Detect which cell encompasses the target text, then output its [x, y] center coordinate. 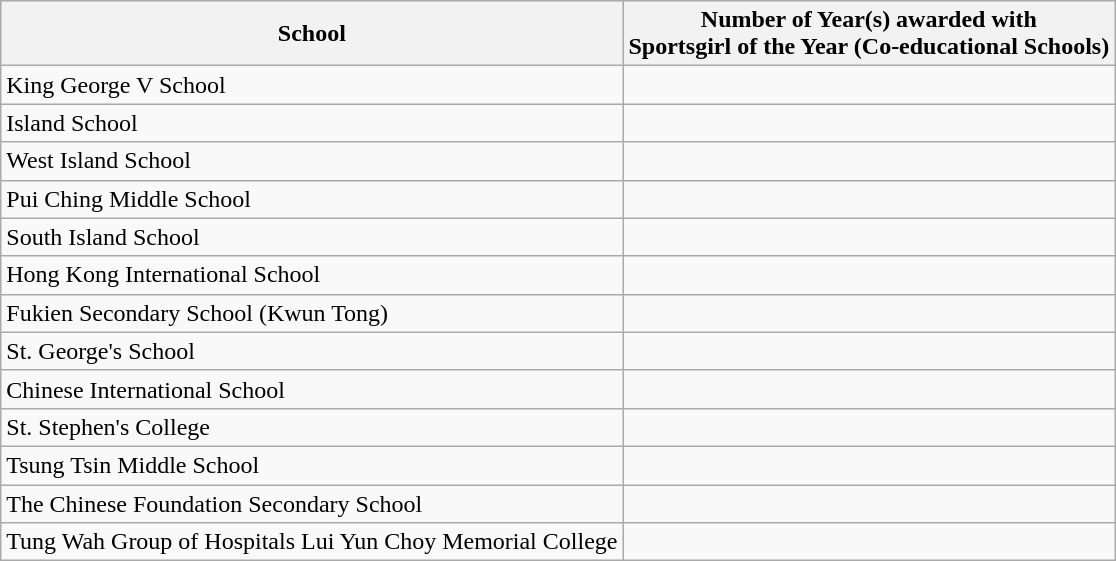
Tung Wah Group of Hospitals Lui Yun Choy Memorial College [312, 542]
The Chinese Foundation Secondary School [312, 503]
St. Stephen's College [312, 427]
School [312, 34]
West Island School [312, 161]
Hong Kong International School [312, 275]
Fukien Secondary School (Kwun Tong) [312, 313]
Tsung Tsin Middle School [312, 465]
Chinese International School [312, 389]
Number of Year(s) awarded withSportsgirl of the Year (Co-educational Schools) [869, 34]
Pui Ching Middle School [312, 199]
St. George's School [312, 351]
Island School [312, 123]
South Island School [312, 237]
King George V School [312, 85]
